Locate the cell with the specified text and output its [x, y] center coordinate. 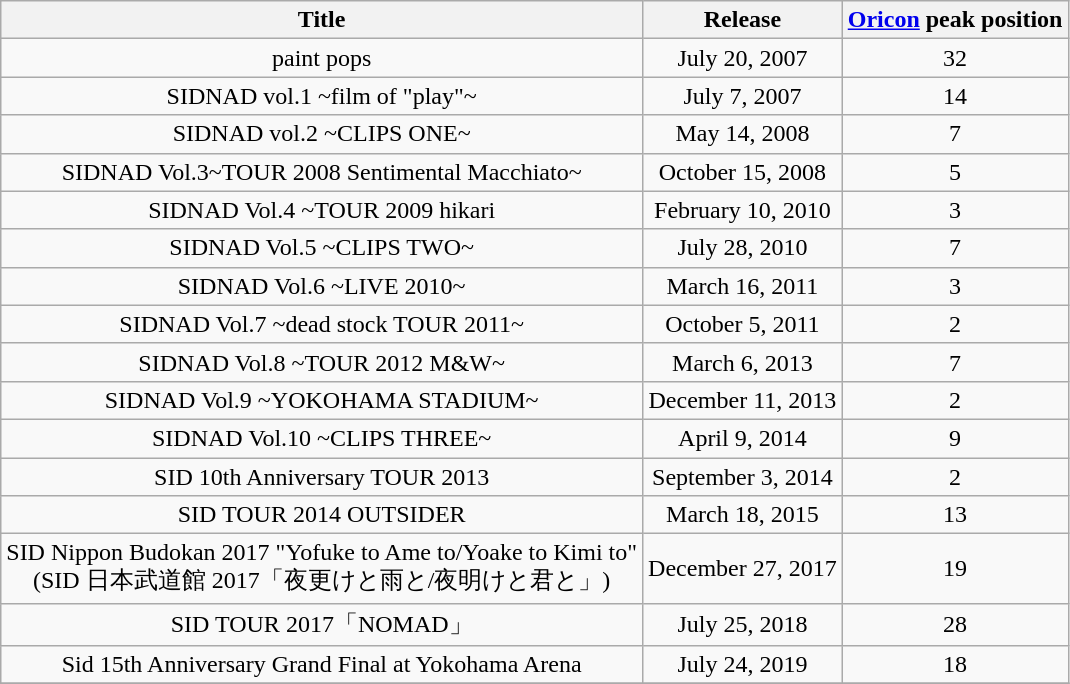
28 [955, 624]
July 20, 2007 [743, 58]
October 5, 2011 [743, 324]
5 [955, 172]
SIDNAD Vol.8 ~TOUR 2012 M&W~ [322, 362]
SIDNAD Vol.3~TOUR 2008 Sentimental Macchiato~ [322, 172]
Sid 15th Anniversary Grand Final at Yokohama Arena [322, 665]
SIDNAD vol.1 ~film of "play"~ [322, 96]
SIDNAD vol.2 ~CLIPS ONE~ [322, 134]
SID TOUR 2017「NOMAD」 [322, 624]
April 9, 2014 [743, 438]
SID 10th Anniversary TOUR 2013 [322, 477]
December 11, 2013 [743, 400]
September 3, 2014 [743, 477]
SIDNAD Vol.7 ~dead stock TOUR 2011~ [322, 324]
SIDNAD Vol.5 ~CLIPS TWO~ [322, 248]
SIDNAD Vol.6 ~LIVE 2010~ [322, 286]
Title [322, 20]
February 10, 2010 [743, 210]
18 [955, 665]
SID Nippon Budokan 2017 "Yofuke to Ame to/Yoake to Kimi to" (SID 日本武道館 2017「夜更けと雨と/夜明けと君と」) [322, 569]
19 [955, 569]
paint pops [322, 58]
SIDNAD Vol.4 ~TOUR 2009 hikari [322, 210]
Release [743, 20]
March 6, 2013 [743, 362]
14 [955, 96]
SIDNAD Vol.10 ~CLIPS THREE~ [322, 438]
Oricon peak position [955, 20]
13 [955, 515]
32 [955, 58]
9 [955, 438]
July 7, 2007 [743, 96]
SID TOUR 2014 OUTSIDER [322, 515]
March 16, 2011 [743, 286]
October 15, 2008 [743, 172]
December 27, 2017 [743, 569]
July 28, 2010 [743, 248]
May 14, 2008 [743, 134]
July 25, 2018 [743, 624]
March 18, 2015 [743, 515]
July 24, 2019 [743, 665]
SIDNAD Vol.9 ~YOKOHAMA STADIUM~ [322, 400]
